Capture the cell that displays the provided text and extract its (X, Y) central coordinate. 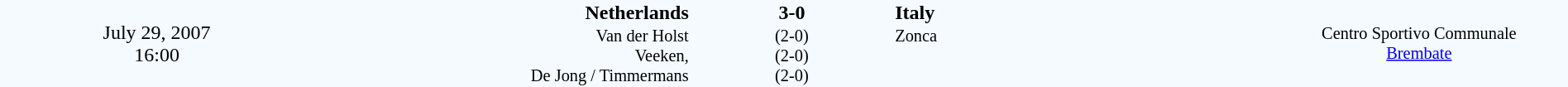
Centro Sportivo CommunaleBrembate (1419, 43)
July 29, 200716:00 (157, 43)
3-0 (791, 12)
Netherlands (501, 12)
(2-0)(2-0)(2-0) (791, 56)
Van der HolstVeeken,De Jong / Timmermans (501, 56)
Zonca (1082, 56)
Italy (1082, 12)
